Provide the (X, Y) coordinate of the cell's center where the given text is located.  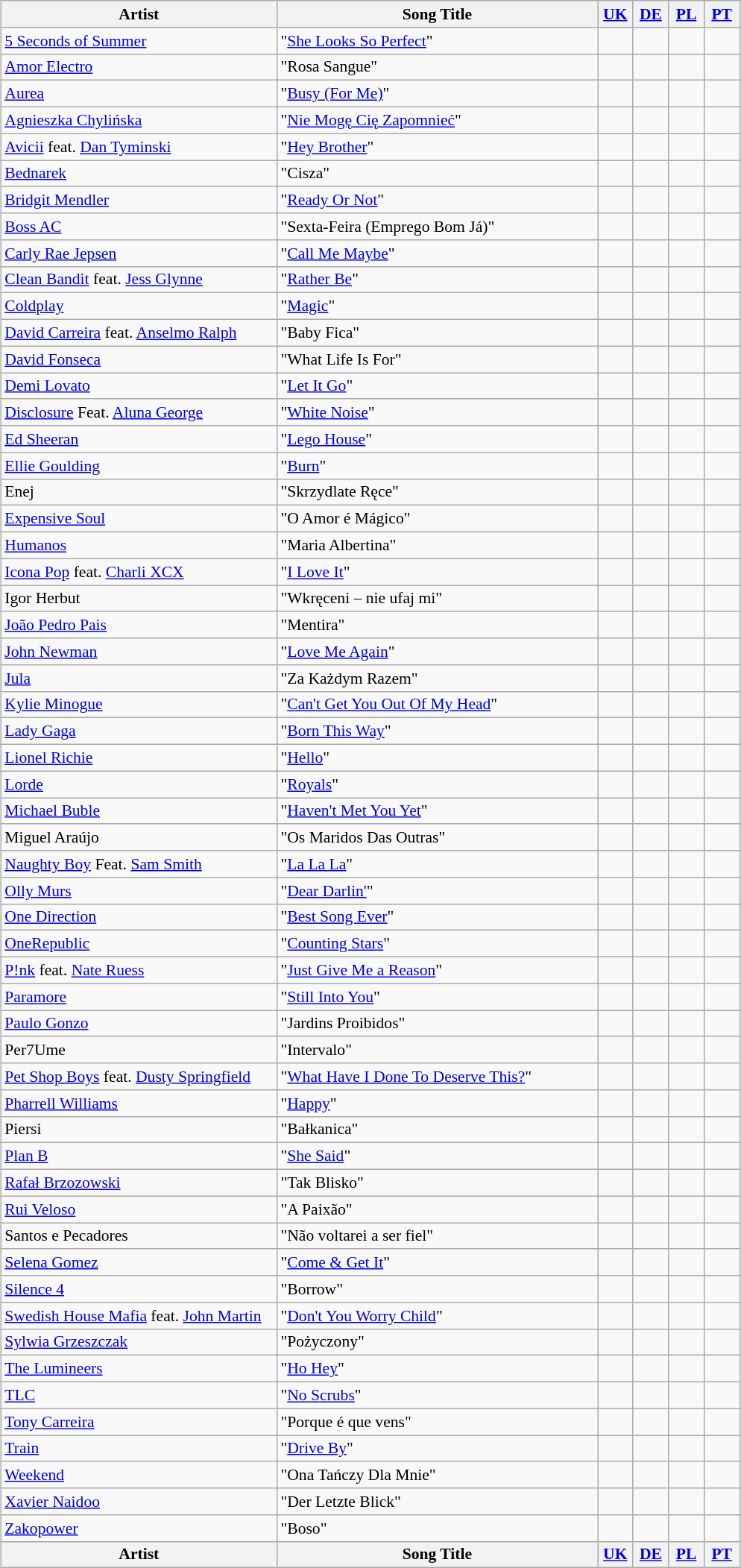
"Sexta-Feira (Emprego Bom Já)" (437, 227)
Swedish House Mafia feat. John Martin (139, 1315)
"Wkręceni – nie ufaj mi" (437, 598)
Rafał Brzozowski (139, 1183)
"Magic" (437, 306)
Icona Pop feat. Charli XCX (139, 572)
"O Amor é Mágico" (437, 519)
"Just Give Me a Reason" (437, 970)
"Drive By" (437, 1448)
"Ho Hey" (437, 1369)
Coldplay (139, 306)
"What Life Is For" (437, 359)
Bridgit Mendler (139, 200)
Miguel Araújo (139, 837)
"Happy" (437, 1103)
"A Paixão" (437, 1209)
Naughty Boy Feat. Sam Smith (139, 864)
Expensive Soul (139, 519)
TLC (139, 1395)
Lorde (139, 784)
"Borrow" (437, 1289)
"What Have I Done To Deserve This?" (437, 1077)
"Jardins Proibidos" (437, 1023)
Santos e Pecadores (139, 1236)
Pet Shop Boys feat. Dusty Springfield (139, 1077)
"Ona Tańczy Dla Mnie" (437, 1475)
Piersi (139, 1130)
"Bałkanica" (437, 1130)
P!nk feat. Nate Ruess (139, 970)
"Mentira" (437, 625)
"She Said" (437, 1156)
"Cisza" (437, 173)
"Maria Albertina" (437, 545)
Clean Bandit feat. Jess Glynne (139, 280)
Silence 4 (139, 1289)
Ed Sheeran (139, 439)
Ellie Goulding (139, 465)
"No Scrubs" (437, 1395)
"She Looks So Perfect" (437, 40)
"Nie Mogę Cię Zapomnieć" (437, 120)
"Pożyczony" (437, 1342)
"I Love It" (437, 572)
Paulo Gonzo (139, 1023)
"Haven't Met You Yet" (437, 811)
Disclosure Feat. Aluna George (139, 412)
Kylie Minogue (139, 705)
Selena Gomez (139, 1262)
Boss AC (139, 227)
"Intervalo" (437, 1050)
Aurea (139, 94)
"Der Letzte Blick" (437, 1502)
"Tak Blisko" (437, 1183)
Lionel Richie (139, 758)
"Ready Or Not" (437, 200)
"Burn" (437, 465)
"Porque é que vens" (437, 1422)
Carly Rae Jepsen (139, 253)
David Carreira feat. Anselmo Ralph (139, 333)
"Rather Be" (437, 280)
"Baby Fica" (437, 333)
"Za Każdym Razem" (437, 678)
OneRepublic (139, 944)
"Let It Go" (437, 386)
Pharrell Williams (139, 1103)
David Fonseca (139, 359)
Xavier Naidoo (139, 1502)
Zakopower (139, 1528)
"Busy (For Me)" (437, 94)
"Born This Way" (437, 731)
The Lumineers (139, 1369)
Bednarek (139, 173)
"Dear Darlin'" (437, 890)
"Call Me Maybe" (437, 253)
"Skrzydlate Ręce" (437, 492)
Humanos (139, 545)
Weekend (139, 1475)
"Não voltarei a ser fiel" (437, 1236)
Agnieszka Chylińska (139, 120)
"Best Song Ever" (437, 917)
Enej (139, 492)
Avicii feat. Dan Tyminski (139, 147)
Plan B (139, 1156)
"Hello" (437, 758)
"Boso" (437, 1528)
"Still Into You" (437, 997)
"Don't You Worry Child" (437, 1315)
Olly Murs (139, 890)
Train (139, 1448)
Amor Electro (139, 67)
Sylwia Grzeszczak (139, 1342)
5 Seconds of Summer (139, 40)
Paramore (139, 997)
Jula (139, 678)
"Rosa Sangue" (437, 67)
John Newman (139, 652)
"Counting Stars" (437, 944)
"La La La" (437, 864)
"Can't Get You Out Of My Head" (437, 705)
Michael Buble (139, 811)
Rui Veloso (139, 1209)
João Pedro Pais (139, 625)
One Direction (139, 917)
"Os Maridos Das Outras" (437, 837)
"Hey Brother" (437, 147)
Demi Lovato (139, 386)
"White Noise" (437, 412)
Lady Gaga (139, 731)
"Come & Get It" (437, 1262)
Tony Carreira (139, 1422)
"Royals" (437, 784)
Per7Ume (139, 1050)
"Lego House" (437, 439)
Igor Herbut (139, 598)
"Love Me Again" (437, 652)
